Detect which cell encompasses the target text, then output its [x, y] center coordinate. 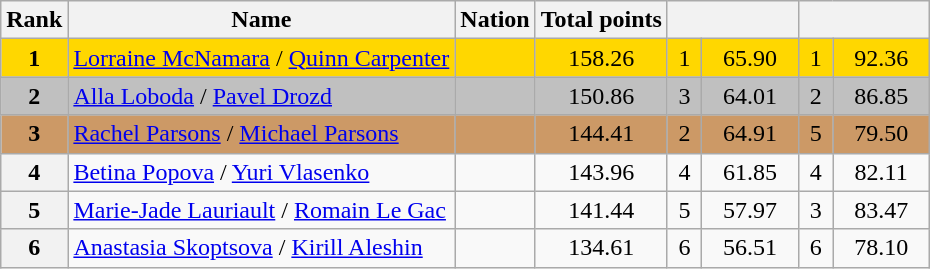
Rank [34, 20]
Rachel Parsons / Michael Parsons [262, 134]
Total points [601, 20]
65.90 [750, 58]
158.26 [601, 58]
Marie-Jade Lauriault / Romain Le Gac [262, 210]
64.91 [750, 134]
141.44 [601, 210]
Name [262, 20]
86.85 [882, 96]
92.36 [882, 58]
Lorraine McNamara / Quinn Carpenter [262, 58]
Nation [495, 20]
143.96 [601, 172]
56.51 [750, 248]
79.50 [882, 134]
134.61 [601, 248]
78.10 [882, 248]
144.41 [601, 134]
Betina Popova / Yuri Vlasenko [262, 172]
64.01 [750, 96]
82.11 [882, 172]
Anastasia Skoptsova / Kirill Aleshin [262, 248]
57.97 [750, 210]
61.85 [750, 172]
Alla Loboda / Pavel Drozd [262, 96]
83.47 [882, 210]
150.86 [601, 96]
